Return the [X, Y] coordinate for the center point of the cell that contains the specified text.  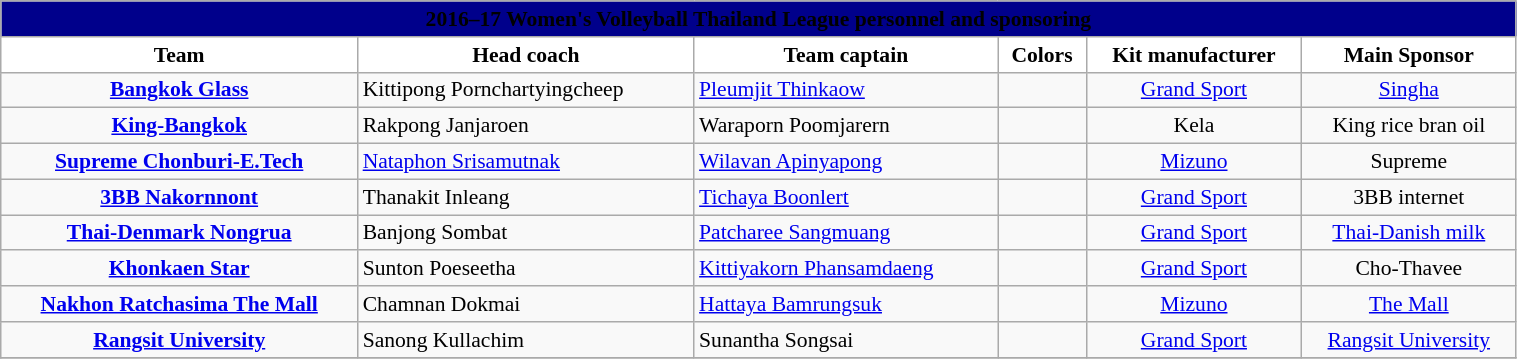
Head coach [526, 55]
Team captain [846, 55]
King rice bran oil [1409, 126]
Pleumjit Thinkaow [846, 90]
Khonkaen Star [180, 269]
2016–17 Women's Volleyball Thailand League personnel and sponsoring [758, 19]
Patcharee Sangmuang [846, 233]
Team [180, 55]
Singha [1409, 90]
Nataphon Srisamutnak [526, 162]
Bangkok Glass [180, 90]
Sanong Kullachim [526, 340]
Kit manufacturer [1194, 55]
Colors [1042, 55]
Tichaya Boonlert [846, 197]
Sunton Poeseetha [526, 269]
Banjong Sombat [526, 233]
Sunantha Songsai [846, 340]
Kittiyakorn Phansamdaeng [846, 269]
The Mall [1409, 304]
Thanakit Inleang [526, 197]
King-Bangkok [180, 126]
3BB Nakornnont [180, 197]
Supreme Chonburi-E.Tech [180, 162]
Cho-Thavee [1409, 269]
Thai-Denmark Nongrua [180, 233]
Kela [1194, 126]
Waraporn Poomjarern [846, 126]
3BB internet [1409, 197]
Hattaya Bamrungsuk [846, 304]
Main Sponsor [1409, 55]
Supreme [1409, 162]
Nakhon Ratchasima The Mall [180, 304]
Wilavan Apinyapong [846, 162]
Chamnan Dokmai [526, 304]
Kittipong Pornchartyingcheep [526, 90]
Thai-Danish milk [1409, 233]
Rakpong Janjaroen [526, 126]
